Pinpoint the cell where the given text exists, returning its (X, Y) midpoint coordinate. 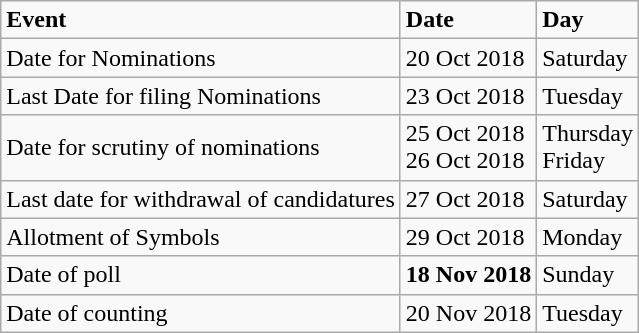
20 Nov 2018 (468, 313)
Date of counting (201, 313)
Event (201, 20)
Last Date for filing Nominations (201, 96)
29 Oct 2018 (468, 237)
20 Oct 2018 (468, 58)
ThursdayFriday (588, 148)
Date for Nominations (201, 58)
25 Oct 201826 Oct 2018 (468, 148)
27 Oct 2018 (468, 199)
Last date for withdrawal of candidatures (201, 199)
Date (468, 20)
Date for scrutiny of nominations (201, 148)
Day (588, 20)
Monday (588, 237)
23 Oct 2018 (468, 96)
Allotment of Symbols (201, 237)
Sunday (588, 275)
Date of poll (201, 275)
18 Nov 2018 (468, 275)
